For the text-containing cell, return its midpoint in (x, y) coordinate format. 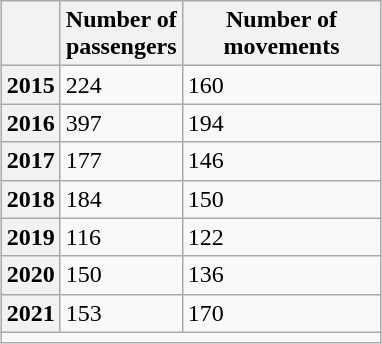
2019 (30, 237)
116 (121, 237)
2015 (30, 85)
Number ofmovements (282, 34)
153 (121, 313)
136 (282, 275)
170 (282, 313)
Number ofpassengers (121, 34)
2021 (30, 313)
122 (282, 237)
184 (121, 199)
2016 (30, 123)
224 (121, 85)
2017 (30, 161)
146 (282, 161)
2018 (30, 199)
160 (282, 85)
397 (121, 123)
194 (282, 123)
177 (121, 161)
2020 (30, 275)
